Extract the (x, y) coordinate from the center of the cell holding the provided text.  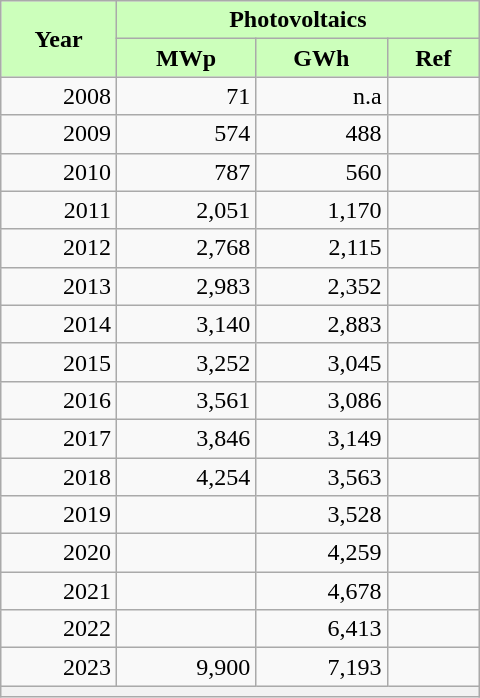
4,259 (322, 553)
71 (186, 96)
2012 (59, 248)
3,561 (186, 400)
GWh (322, 58)
Ref (433, 58)
2014 (59, 324)
2,768 (186, 248)
2011 (59, 210)
2,983 (186, 286)
4,678 (322, 591)
2021 (59, 591)
2022 (59, 629)
9,900 (186, 667)
574 (186, 134)
488 (322, 134)
2016 (59, 400)
2,883 (322, 324)
6,413 (322, 629)
7,193 (322, 667)
3,563 (322, 477)
560 (322, 172)
2008 (59, 96)
3,149 (322, 438)
2018 (59, 477)
3,086 (322, 400)
2020 (59, 553)
2009 (59, 134)
2013 (59, 286)
MWp (186, 58)
2023 (59, 667)
787 (186, 172)
2019 (59, 515)
2,115 (322, 248)
3,140 (186, 324)
3,846 (186, 438)
2,051 (186, 210)
n.a (322, 96)
3,528 (322, 515)
Photovoltaics (298, 20)
2010 (59, 172)
2017 (59, 438)
1,170 (322, 210)
2,352 (322, 286)
Year (59, 39)
2015 (59, 362)
4,254 (186, 477)
3,045 (322, 362)
3,252 (186, 362)
